Detect which cell encompasses the target text, then output its (x, y) center coordinate. 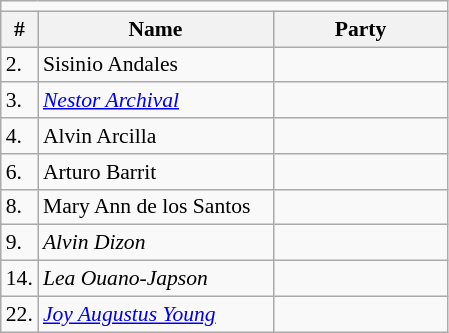
Mary Ann de los Santos (156, 207)
Lea Ouano-Japson (156, 279)
Party (360, 29)
22. (20, 314)
8. (20, 207)
# (20, 29)
Sisinio Andales (156, 65)
14. (20, 279)
6. (20, 172)
Nestor Archival (156, 101)
Joy Augustus Young (156, 314)
Alvin Arcilla (156, 136)
Alvin Dizon (156, 243)
Name (156, 29)
9. (20, 243)
3. (20, 101)
2. (20, 65)
Arturo Barrit (156, 172)
4. (20, 136)
